Find where the given text appears and provide that cell's center as (X, Y) coordinate. 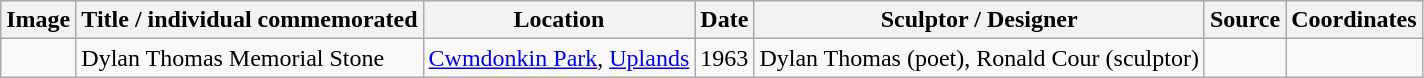
Title / individual commemorated (250, 20)
Dylan Thomas Memorial Stone (250, 58)
1963 (724, 58)
Coordinates (1354, 20)
Image (38, 20)
Cwmdonkin Park, Uplands (559, 58)
Sculptor / Designer (980, 20)
Source (1244, 20)
Location (559, 20)
Dylan Thomas (poet), Ronald Cour (sculptor) (980, 58)
Date (724, 20)
